Extract the (X, Y) coordinate from the center of the cell holding the provided text.  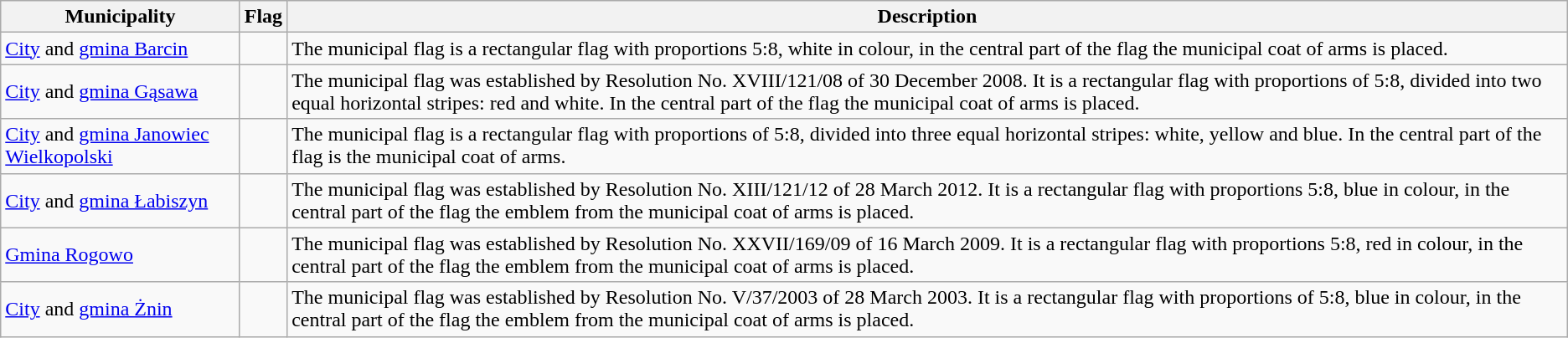
City and gmina Barcin (121, 49)
City and gmina Gąsawa (121, 92)
City and gmina Łabiszyn (121, 201)
The municipal flag is a rectangular flag with proportions 5:8, white in colour, in the central part of the flag the municipal coat of arms is placed. (928, 49)
Flag (263, 17)
Gmina Rogowo (121, 254)
Municipality (121, 17)
Description (928, 17)
City and gmina Żnin (121, 310)
City and gmina Janowiec Wielkopolski (121, 146)
